Search for the cell housing the specified text and yield its (X, Y) center coordinate. 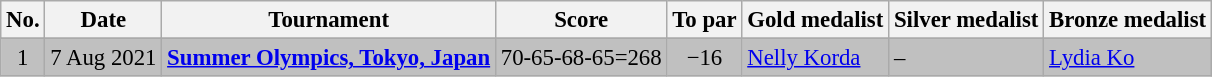
Silver medalist (966, 20)
– (966, 58)
Bronze medalist (1128, 20)
Lydia Ko (1128, 58)
Gold medalist (816, 20)
Date (104, 20)
Summer Olympics, Tokyo, Japan (329, 58)
7 Aug 2021 (104, 58)
Nelly Korda (816, 58)
No. (23, 20)
Tournament (329, 20)
To par (704, 20)
70-65-68-65=268 (581, 58)
1 (23, 58)
−16 (704, 58)
Score (581, 20)
